Provide the [X, Y] coordinate of the cell's center where the given text is located.  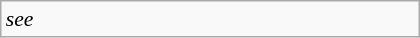
see [210, 19]
